For the text-containing cell, return its midpoint in (X, Y) coordinate format. 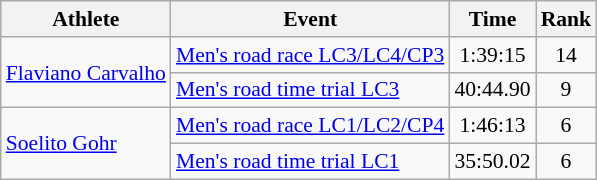
35:50.02 (492, 162)
Rank (566, 19)
Men's road race LC3/LC4/CP3 (310, 55)
9 (566, 90)
Event (310, 19)
Men's road race LC1/LC2/CP4 (310, 126)
Flaviano Carvalho (86, 72)
40:44.90 (492, 90)
1:46:13 (492, 126)
1:39:15 (492, 55)
Soelito Gohr (86, 144)
14 (566, 55)
Men's road time trial LC3 (310, 90)
Men's road time trial LC1 (310, 162)
Athlete (86, 19)
Time (492, 19)
